Locate the cell with the specified text and output its (x, y) center coordinate. 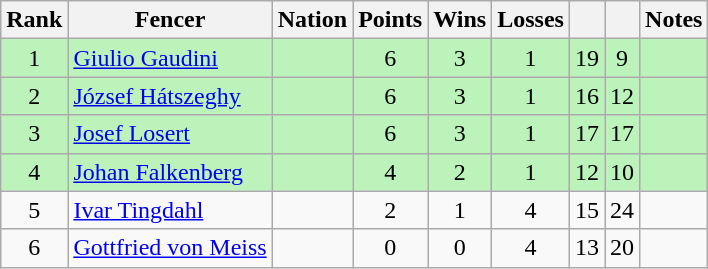
Josef Losert (170, 134)
Rank (34, 20)
József Hátszeghy (170, 96)
20 (622, 248)
Giulio Gaudini (170, 58)
Wins (460, 20)
Ivar Tingdahl (170, 210)
15 (586, 210)
Losses (531, 20)
Fencer (170, 20)
5 (34, 210)
Notes (674, 20)
9 (622, 58)
19 (586, 58)
16 (586, 96)
24 (622, 210)
Points (390, 20)
Johan Falkenberg (170, 172)
Gottfried von Meiss (170, 248)
13 (586, 248)
10 (622, 172)
Nation (312, 20)
